Detect which cell encompasses the target text, then output its (X, Y) center coordinate. 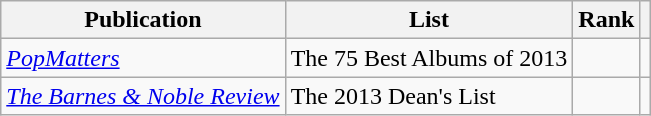
The 2013 Dean's List (429, 96)
List (429, 20)
Rank (606, 20)
PopMatters (143, 58)
The 75 Best Albums of 2013 (429, 58)
The Barnes & Noble Review (143, 96)
Publication (143, 20)
